Identify which cell holds the provided text, then report its (x, y) central coordinate. 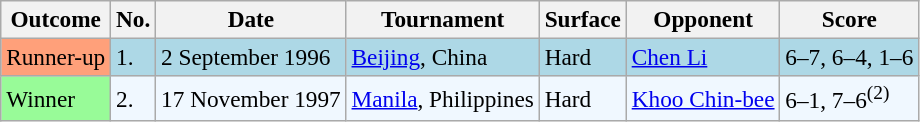
Date (251, 19)
Manila, Philippines (442, 98)
1. (134, 57)
Winner (56, 98)
Beijing, China (442, 57)
17 November 1997 (251, 98)
Tournament (442, 19)
Runner-up (56, 57)
Surface (582, 19)
2. (134, 98)
6–1, 7–6(2) (850, 98)
2 September 1996 (251, 57)
No. (134, 19)
Opponent (703, 19)
Chen Li (703, 57)
Khoo Chin-bee (703, 98)
Outcome (56, 19)
Score (850, 19)
6–7, 6–4, 1–6 (850, 57)
